From the cell containing the given text, extract its center point as (X, Y) coordinate. 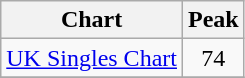
74 (213, 58)
UK Singles Chart (92, 58)
Peak (213, 20)
Chart (92, 20)
